Return [x, y] of the center of cell containing provided text 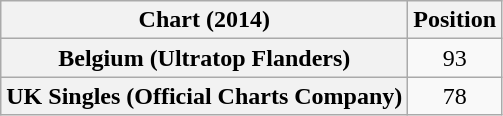
93 [455, 58]
Chart (2014) [204, 20]
UK Singles (Official Charts Company) [204, 96]
78 [455, 96]
Position [455, 20]
Belgium (Ultratop Flanders) [204, 58]
